Output the [X, Y] coordinate of the center of the cell containing the given text.  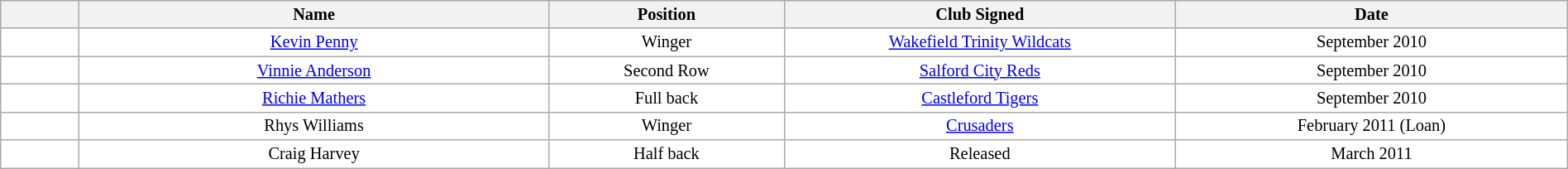
Crusaders [980, 126]
Vinnie Anderson [313, 70]
March 2011 [1372, 154]
Richie Mathers [313, 98]
Full back [667, 98]
Rhys Williams [313, 126]
Castleford Tigers [980, 98]
Released [980, 154]
Wakefield Trinity Wildcats [980, 42]
Club Signed [980, 14]
Salford City Reds [980, 70]
Craig Harvey [313, 154]
Position [667, 14]
Name [313, 14]
Date [1372, 14]
Half back [667, 154]
February 2011 (Loan) [1372, 126]
Second Row [667, 70]
Kevin Penny [313, 42]
